Determine the [x, y] coordinate at the center of the cell enclosing the given text.  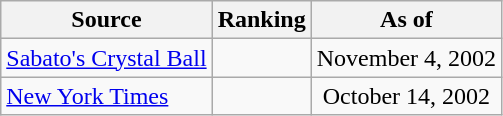
Sabato's Crystal Ball [106, 58]
As of [406, 20]
Ranking [262, 20]
New York Times [106, 96]
Source [106, 20]
October 14, 2002 [406, 96]
November 4, 2002 [406, 58]
